Identify which cell holds the provided text, then report its (X, Y) central coordinate. 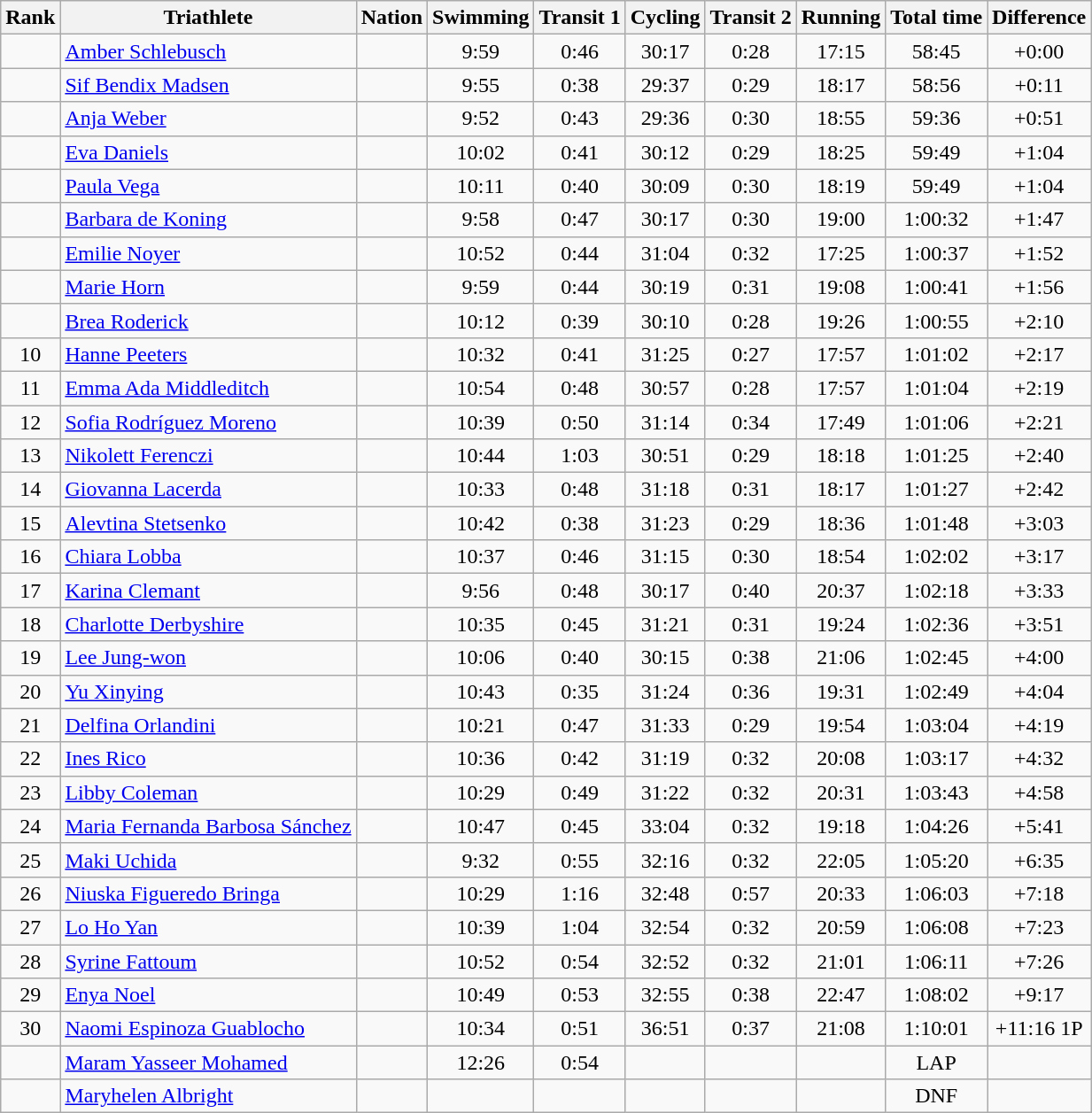
1:00:55 (937, 321)
Karina Clemant (208, 591)
30:19 (665, 287)
15 (30, 523)
1:02:02 (937, 557)
33:04 (665, 826)
10:32 (481, 354)
Maki Uchida (208, 860)
18 (30, 624)
+11:16 1P (1040, 1029)
17:15 (840, 51)
20:59 (840, 927)
20:37 (840, 591)
+0:51 (1040, 119)
30:10 (665, 321)
10:43 (481, 692)
31:14 (665, 422)
1:01:48 (937, 523)
22:47 (840, 995)
Ines Rico (208, 759)
1:08:02 (937, 995)
1:01:06 (937, 422)
30:15 (665, 658)
32:16 (665, 860)
Hanne Peeters (208, 354)
12 (30, 422)
14 (30, 490)
1:10:01 (937, 1029)
0:34 (751, 422)
+2:42 (1040, 490)
Emilie Noyer (208, 253)
31:21 (665, 624)
1:05:20 (937, 860)
1:01:27 (937, 490)
13 (30, 456)
31:19 (665, 759)
30:57 (665, 388)
10:21 (481, 725)
30:09 (665, 186)
31:33 (665, 725)
1:02:49 (937, 692)
+4:58 (1040, 792)
+2:17 (1040, 354)
32:48 (665, 893)
36:51 (665, 1029)
10:37 (481, 557)
9:52 (481, 119)
0:53 (579, 995)
10:54 (481, 388)
+6:35 (1040, 860)
29 (30, 995)
19:08 (840, 287)
19:18 (840, 826)
9:55 (481, 85)
0:51 (579, 1029)
Naomi Espinoza Guablocho (208, 1029)
10:02 (481, 152)
1:00:32 (937, 220)
Lee Jung-won (208, 658)
Yu Xinying (208, 692)
Maram Yasseer Mohamed (208, 1063)
30 (30, 1029)
DNF (937, 1096)
30:51 (665, 456)
+1:47 (1040, 220)
32:55 (665, 995)
+7:23 (1040, 927)
Chiara Lobba (208, 557)
30:12 (665, 152)
Transit 1 (579, 18)
31:23 (665, 523)
+3:51 (1040, 624)
1:03:43 (937, 792)
1:02:36 (937, 624)
20:08 (840, 759)
58:56 (937, 85)
Giovanna Lacerda (208, 490)
Paula Vega (208, 186)
10:42 (481, 523)
18:36 (840, 523)
+4:19 (1040, 725)
Eva Daniels (208, 152)
Amber Schlebusch (208, 51)
Cycling (665, 18)
20 (30, 692)
10:36 (481, 759)
+1:56 (1040, 287)
12:26 (481, 1063)
1:03:17 (937, 759)
19 (30, 658)
10:33 (481, 490)
10:34 (481, 1029)
1:00:37 (937, 253)
0:42 (579, 759)
+0:11 (1040, 85)
Nation (391, 18)
24 (30, 826)
Total time (937, 18)
1:16 (579, 893)
21:01 (840, 961)
10:11 (481, 186)
31:25 (665, 354)
Marie Horn (208, 287)
27 (30, 927)
21 (30, 725)
+3:03 (1040, 523)
10:47 (481, 826)
0:55 (579, 860)
1:03 (579, 456)
31:18 (665, 490)
19:26 (840, 321)
+1:52 (1040, 253)
29:37 (665, 85)
+4:00 (1040, 658)
1:02:18 (937, 591)
Maria Fernanda Barbosa Sánchez (208, 826)
19:00 (840, 220)
Anja Weber (208, 119)
Lo Ho Yan (208, 927)
Delfina Orlandini (208, 725)
+2:19 (1040, 388)
1:06:11 (937, 961)
Sofia Rodríguez Moreno (208, 422)
31:22 (665, 792)
Alevtina Stetsenko (208, 523)
23 (30, 792)
+2:40 (1040, 456)
59:36 (937, 119)
+2:10 (1040, 321)
1:06:08 (937, 927)
Triathlete (208, 18)
19:31 (840, 692)
1:01:25 (937, 456)
32:54 (665, 927)
25 (30, 860)
10:12 (481, 321)
18:18 (840, 456)
0:49 (579, 792)
0:50 (579, 422)
0:57 (751, 893)
Running (840, 18)
Transit 2 (751, 18)
22:05 (840, 860)
1:06:03 (937, 893)
+3:17 (1040, 557)
20:33 (840, 893)
+7:18 (1040, 893)
18:19 (840, 186)
Libby Coleman (208, 792)
18:55 (840, 119)
+4:32 (1040, 759)
Barbara de Koning (208, 220)
Brea Roderick (208, 321)
Swimming (481, 18)
31:04 (665, 253)
+4:04 (1040, 692)
29:36 (665, 119)
17:49 (840, 422)
10:06 (481, 658)
18:25 (840, 152)
10:49 (481, 995)
58:45 (937, 51)
Nikolett Ferenczi (208, 456)
Enya Noel (208, 995)
17:25 (840, 253)
22 (30, 759)
17 (30, 591)
Difference (1040, 18)
1:02:45 (937, 658)
1:00:41 (937, 287)
0:35 (579, 692)
21:08 (840, 1029)
10:44 (481, 456)
1:01:02 (937, 354)
9:32 (481, 860)
26 (30, 893)
Niuska Figueredo Bringa (208, 893)
+0:00 (1040, 51)
1:04 (579, 927)
Syrine Fattoum (208, 961)
18:54 (840, 557)
1:01:04 (937, 388)
1:04:26 (937, 826)
+7:26 (1040, 961)
+9:17 (1040, 995)
10:35 (481, 624)
Charlotte Derbyshire (208, 624)
0:39 (579, 321)
9:56 (481, 591)
0:36 (751, 692)
Sif Bendix Madsen (208, 85)
0:27 (751, 354)
31:24 (665, 692)
+3:33 (1040, 591)
28 (30, 961)
Maryhelen Albright (208, 1096)
21:06 (840, 658)
31:15 (665, 557)
20:31 (840, 792)
11 (30, 388)
32:52 (665, 961)
0:37 (751, 1029)
Emma Ada Middleditch (208, 388)
19:54 (840, 725)
16 (30, 557)
1:03:04 (937, 725)
Rank (30, 18)
+5:41 (1040, 826)
0:43 (579, 119)
10 (30, 354)
+2:21 (1040, 422)
19:24 (840, 624)
9:58 (481, 220)
LAP (937, 1063)
